Return (X, Y) of the center of cell containing provided text 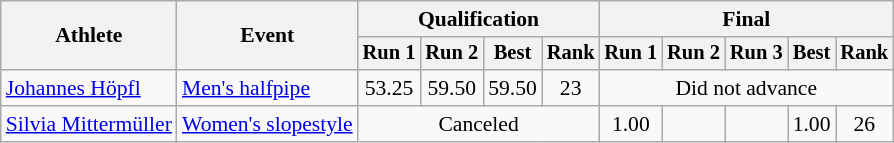
Run 3 (756, 54)
Silvia Mittermüller (89, 124)
Qualification (479, 19)
23 (571, 88)
Athlete (89, 36)
Did not advance (746, 88)
Johannes Höpfl (89, 88)
Canceled (479, 124)
53.25 (390, 88)
26 (865, 124)
Event (268, 36)
Final (746, 19)
Men's halfpipe (268, 88)
Women's slopestyle (268, 124)
